From the cell containing the given text, extract its center point as (x, y) coordinate. 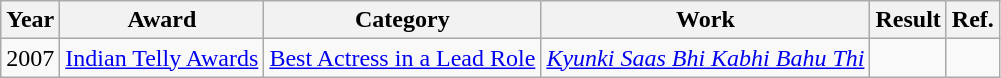
Kyunki Saas Bhi Kabhi Bahu Thi (706, 58)
Best Actress in a Lead Role (402, 58)
Ref. (972, 20)
Work (706, 20)
Result (908, 20)
Award (162, 20)
Indian Telly Awards (162, 58)
Year (30, 20)
2007 (30, 58)
Category (402, 20)
